Search for the cell housing the specified text and yield its [x, y] center coordinate. 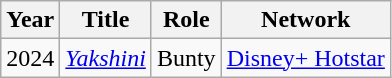
Role [186, 20]
2024 [30, 58]
Yakshini [106, 58]
Year [30, 20]
Bunty [186, 58]
Title [106, 20]
Network [306, 20]
Disney+ Hotstar [306, 58]
